Find where the given text appears and provide that cell's center as (X, Y) coordinate. 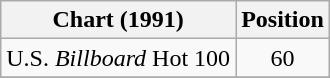
60 (283, 58)
Chart (1991) (118, 20)
Position (283, 20)
U.S. Billboard Hot 100 (118, 58)
